For the text-containing cell, return its midpoint in (x, y) coordinate format. 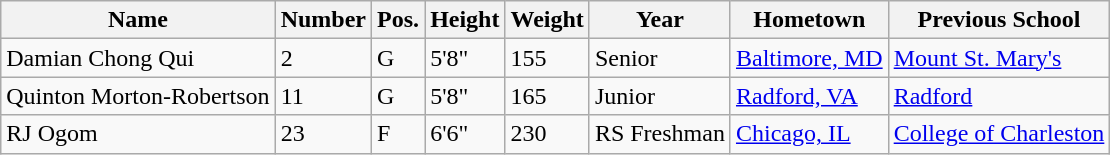
Name (138, 20)
College of Charleston (999, 134)
Senior (660, 58)
230 (547, 134)
Chicago, IL (809, 134)
F (398, 134)
Year (660, 20)
Baltimore, MD (809, 58)
Height (465, 20)
Weight (547, 20)
155 (547, 58)
Previous School (999, 20)
Mount St. Mary's (999, 58)
Damian Chong Qui (138, 58)
2 (323, 58)
Radford, VA (809, 96)
11 (323, 96)
23 (323, 134)
Hometown (809, 20)
Quinton Morton-Robertson (138, 96)
6'6" (465, 134)
165 (547, 96)
RJ Ogom (138, 134)
Radford (999, 96)
Number (323, 20)
Pos. (398, 20)
Junior (660, 96)
RS Freshman (660, 134)
